From the cell containing the given text, extract its center point as (x, y) coordinate. 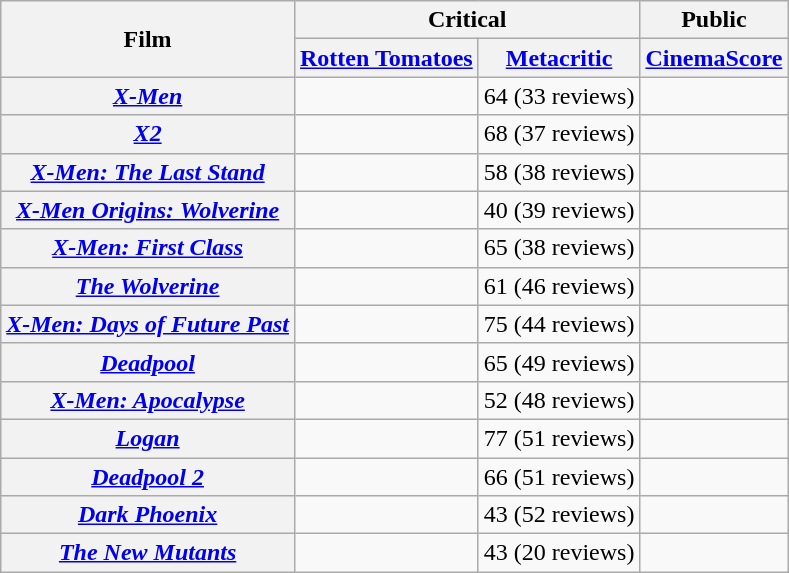
65 (38 reviews) (559, 248)
61 (46 reviews) (559, 286)
40 (39 reviews) (559, 210)
Dark Phoenix (148, 515)
64 (33 reviews) (559, 96)
Logan (148, 438)
Public (714, 20)
X-Men: Apocalypse (148, 400)
65 (49 reviews) (559, 362)
X2 (148, 134)
43 (52 reviews) (559, 515)
X-Men: The Last Stand (148, 172)
Film (148, 39)
75 (44 reviews) (559, 324)
X-Men: Days of Future Past (148, 324)
52 (48 reviews) (559, 400)
The New Mutants (148, 553)
X-Men: First Class (148, 248)
68 (37 reviews) (559, 134)
CinemaScore (714, 58)
66 (51 reviews) (559, 477)
The Wolverine (148, 286)
Deadpool 2 (148, 477)
43 (20 reviews) (559, 553)
X-Men (148, 96)
Critical (466, 20)
Rotten Tomatoes (386, 58)
Deadpool (148, 362)
77 (51 reviews) (559, 438)
Metacritic (559, 58)
58 (38 reviews) (559, 172)
X-Men Origins: Wolverine (148, 210)
